Provide the [X, Y] coordinate of the cell's center where the given text is located.  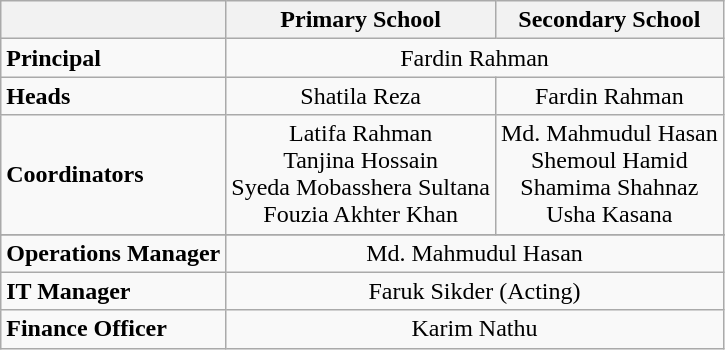
Primary School [361, 20]
Finance Officer [114, 329]
Md. Mahmudul Hasan [474, 253]
Operations Manager [114, 253]
Karim Nathu [474, 329]
Md. Mahmudul Hasan Shemoul Hamid Shamima Shahnaz Usha Kasana [609, 174]
Faruk Sikder (Acting) [474, 291]
Coordinators [114, 174]
Shatila Reza [361, 96]
IT Manager [114, 291]
Heads [114, 96]
Latifa RahmanTanjina HossainSyeda Mobasshera SultanaFouzia Akhter Khan [361, 174]
Secondary School [609, 20]
Principal [114, 58]
